Capture the cell that displays the provided text and extract its [X, Y] central coordinate. 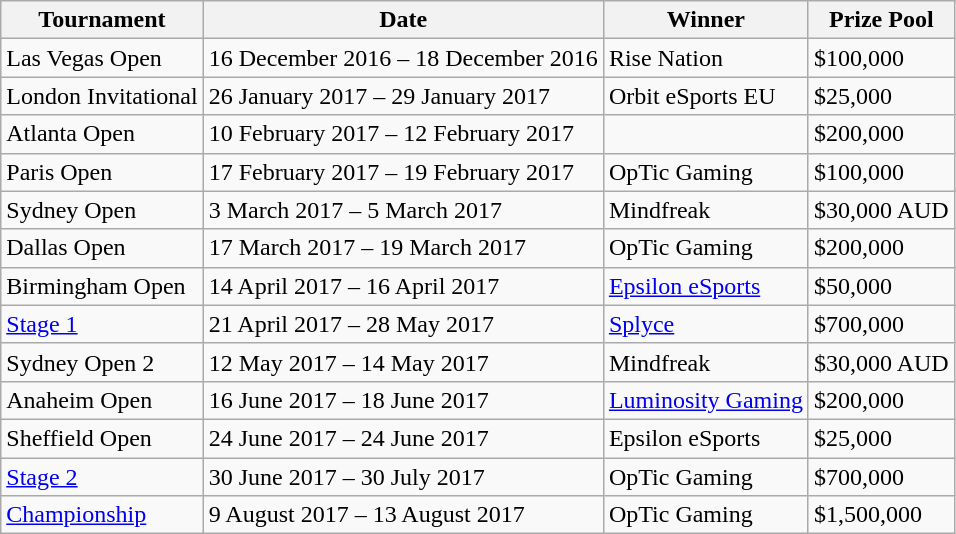
Splyce [706, 324]
17 March 2017 – 19 March 2017 [403, 248]
Anaheim Open [102, 400]
21 April 2017 – 28 May 2017 [403, 324]
Sheffield Open [102, 438]
Prize Pool [881, 20]
Stage 1 [102, 324]
17 February 2017 – 19 February 2017 [403, 172]
Championship [102, 515]
16 December 2016 – 18 December 2016 [403, 58]
Rise Nation [706, 58]
Date [403, 20]
$1,500,000 [881, 515]
30 June 2017 – 30 July 2017 [403, 477]
Stage 2 [102, 477]
$50,000 [881, 286]
Sydney Open 2 [102, 362]
Birmingham Open [102, 286]
16 June 2017 – 18 June 2017 [403, 400]
10 February 2017 – 12 February 2017 [403, 134]
3 March 2017 – 5 March 2017 [403, 210]
Winner [706, 20]
9 August 2017 – 13 August 2017 [403, 515]
12 May 2017 – 14 May 2017 [403, 362]
Luminosity Gaming [706, 400]
26 January 2017 – 29 January 2017 [403, 96]
London Invitational [102, 96]
14 April 2017 – 16 April 2017 [403, 286]
24 June 2017 – 24 June 2017 [403, 438]
Tournament [102, 20]
Orbit eSports EU [706, 96]
Paris Open [102, 172]
Sydney Open [102, 210]
Atlanta Open [102, 134]
Dallas Open [102, 248]
Las Vegas Open [102, 58]
